Search for the cell housing the specified text and yield its (x, y) center coordinate. 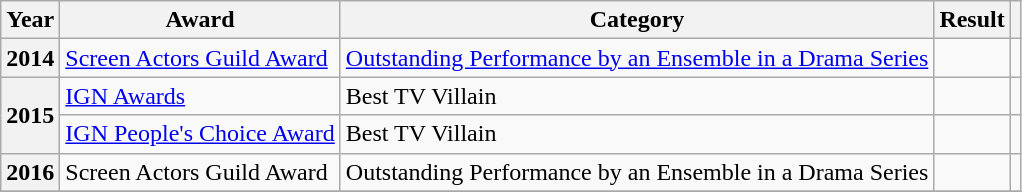
2014 (30, 58)
Category (637, 20)
2016 (30, 172)
Award (200, 20)
2015 (30, 115)
IGN People's Choice Award (200, 134)
Year (30, 20)
IGN Awards (200, 96)
Result (972, 20)
